Return (x, y) of the center of cell containing provided text 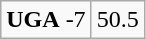
50.5 (118, 19)
UGA -7 (46, 19)
